Output the (X, Y) coordinate of the center of the cell containing the given text.  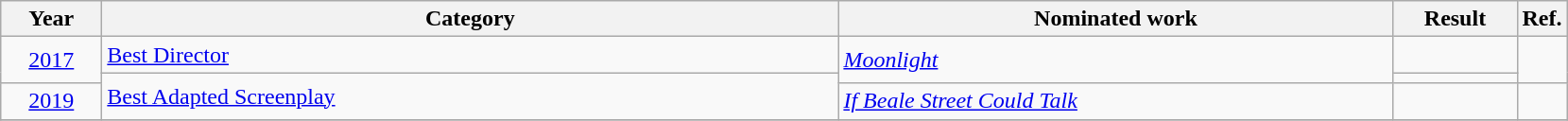
Best Adapted Screenplay (471, 96)
Moonlight (1115, 60)
Best Director (471, 55)
Year (51, 19)
2019 (51, 101)
Category (471, 19)
If Beale Street Could Talk (1115, 101)
Result (1456, 19)
Nominated work (1115, 19)
2017 (51, 60)
Ref. (1542, 19)
